Return the [x, y] coordinate for the center point of the cell that contains the specified text.  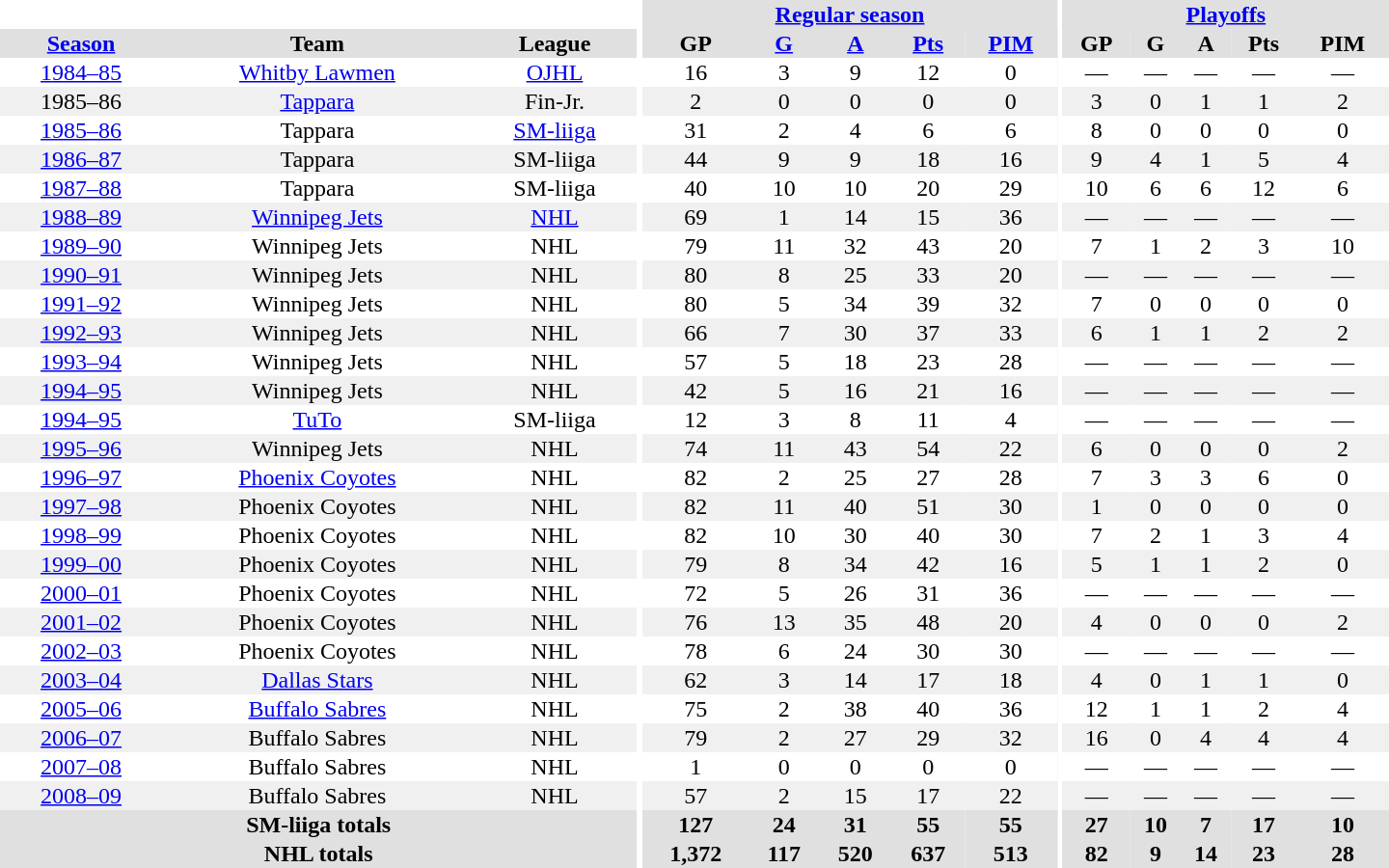
513 [1011, 854]
2000–01 [81, 593]
1998–99 [81, 535]
38 [855, 709]
SM-liiga totals [318, 825]
66 [695, 333]
520 [855, 854]
78 [695, 651]
Dallas Stars [316, 680]
2005–06 [81, 709]
637 [928, 854]
1997–98 [81, 506]
74 [695, 448]
1996–97 [81, 477]
1986–87 [81, 159]
1987–88 [81, 188]
League [556, 43]
1991–92 [81, 304]
Team [316, 43]
TuTo [316, 420]
1989–90 [81, 246]
Season [81, 43]
26 [855, 593]
2006–07 [81, 738]
62 [695, 680]
21 [928, 391]
69 [695, 217]
1,372 [695, 854]
2003–04 [81, 680]
51 [928, 506]
NHL totals [318, 854]
39 [928, 304]
2008–09 [81, 796]
1993–94 [81, 362]
1990–91 [81, 275]
13 [783, 622]
1984–85 [81, 72]
Whitby Lawmen [316, 72]
127 [695, 825]
Fin-Jr. [556, 101]
Regular season [850, 14]
1999–00 [81, 564]
117 [783, 854]
75 [695, 709]
Playoffs [1226, 14]
2002–03 [81, 651]
1995–96 [81, 448]
76 [695, 622]
72 [695, 593]
37 [928, 333]
54 [928, 448]
44 [695, 159]
2007–08 [81, 767]
48 [928, 622]
35 [855, 622]
2001–02 [81, 622]
1988–89 [81, 217]
1992–93 [81, 333]
OJHL [556, 72]
